Determine the (x, y) coordinate at the center of the cell enclosing the given text.  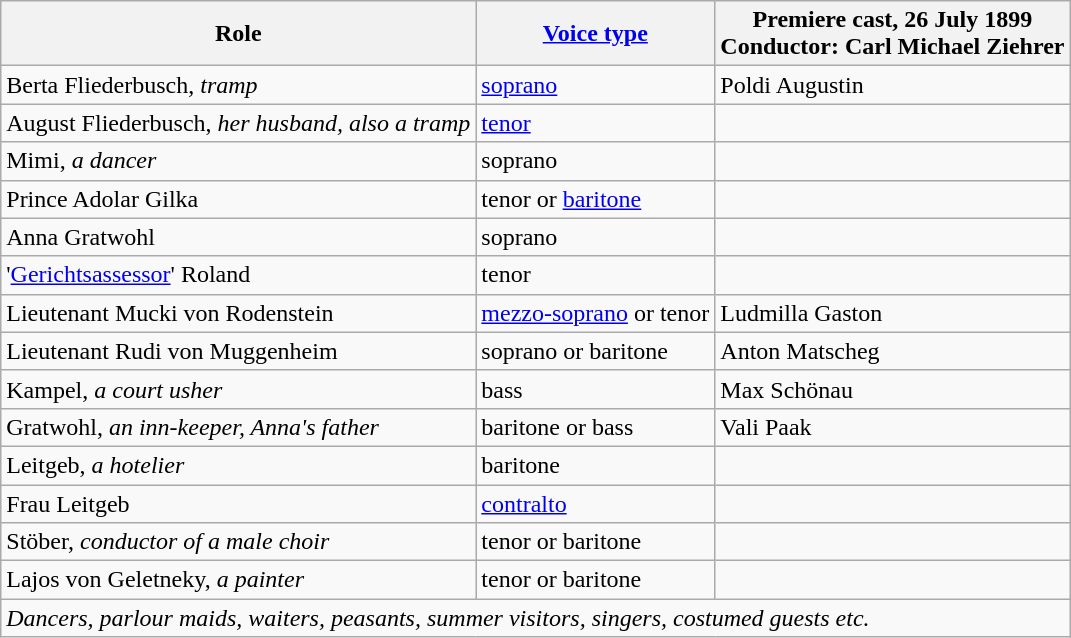
Ludmilla Gaston (892, 313)
baritone (596, 465)
Mimi, a dancer (238, 161)
Poldi Augustin (892, 85)
Premiere cast, 26 July 1899Conductor: Carl Michael Ziehrer (892, 34)
Lieutenant Rudi von Muggenheim (238, 351)
mezzo-soprano or tenor (596, 313)
Lajos von Geletneky, a painter (238, 580)
Gratwohl, an inn-keeper, Anna's father (238, 427)
Lieutenant Mucki von Rodenstein (238, 313)
Leitgeb, a hotelier (238, 465)
Stöber, conductor of a male choir (238, 542)
bass (596, 389)
soprano or baritone (596, 351)
August Fliederbusch, her husband, also a tramp (238, 123)
Role (238, 34)
'Gerichtsassessor' Roland (238, 275)
baritone or bass (596, 427)
Frau Leitgeb (238, 503)
Max Schönau (892, 389)
contralto (596, 503)
Prince Adolar Gilka (238, 199)
Voice type (596, 34)
Vali Paak (892, 427)
Berta Fliederbusch, tramp (238, 85)
Anna Gratwohl (238, 237)
Kampel, a court usher (238, 389)
Anton Matscheg (892, 351)
Dancers, parlour maids, waiters, peasants, summer visitors, singers, costumed guests etc. (536, 618)
